Provide the (x, y) coordinate of the cell's center where the given text is located.  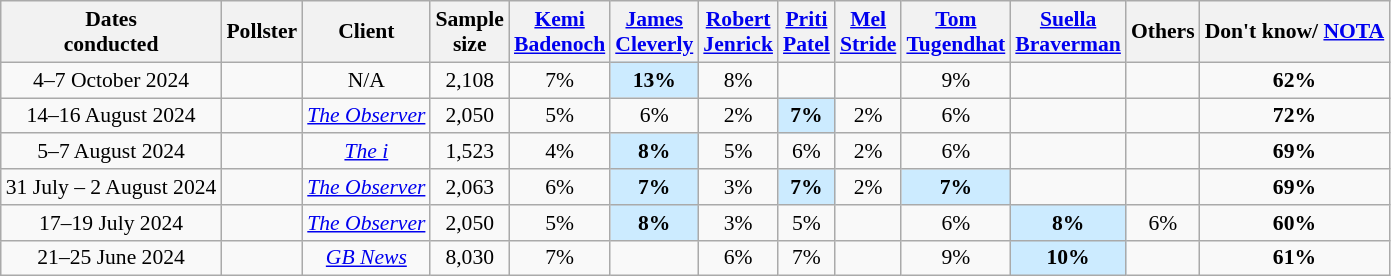
Datesconducted (112, 32)
Samplesize (469, 32)
Others (1163, 32)
10% (1068, 258)
MelStride (868, 32)
21–25 June 2024 (112, 258)
RobertJenrick (738, 32)
KemiBadenoch (560, 32)
60% (1295, 223)
62% (1295, 80)
Client (366, 32)
1,523 (469, 152)
Don't know/ NOTA (1295, 32)
TomTugendhat (956, 32)
8,030 (469, 258)
The i (366, 152)
Pollster (262, 32)
13% (654, 80)
GB News (366, 258)
4–7 October 2024 (112, 80)
72% (1295, 116)
JamesCleverly (654, 32)
31 July – 2 August 2024 (112, 187)
17–19 July 2024 (112, 223)
5–7 August 2024 (112, 152)
4% (560, 152)
2,063 (469, 187)
N/A (366, 80)
61% (1295, 258)
2,108 (469, 80)
PritiPatel (806, 32)
SuellaBraverman (1068, 32)
14–16 August 2024 (112, 116)
